Return (x, y) of the center of cell containing provided text 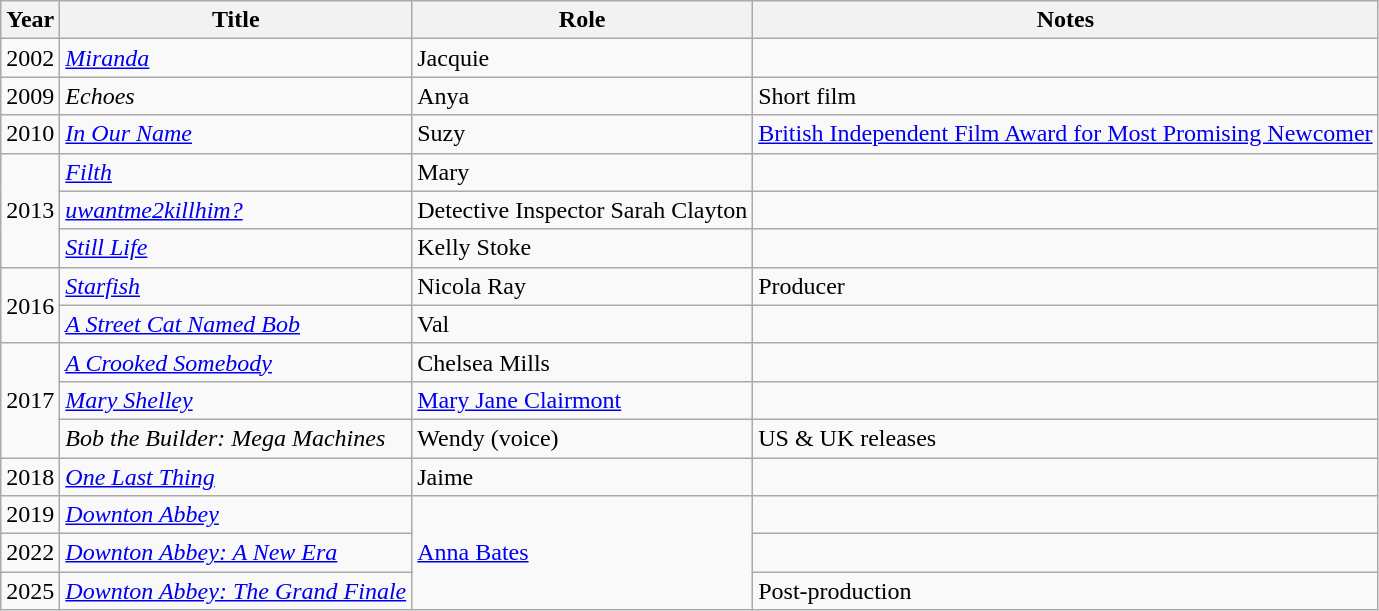
Mary (582, 172)
2010 (30, 134)
Anya (582, 96)
Still Life (236, 248)
Bob the Builder: Mega Machines (236, 438)
2018 (30, 477)
A Street Cat Named Bob (236, 324)
In Our Name (236, 134)
Kelly Stoke (582, 248)
Wendy (voice) (582, 438)
Anna Bates (582, 553)
2022 (30, 553)
Jacquie (582, 58)
Nicola Ray (582, 286)
Downton Abbey: A New Era (236, 553)
uwantme2killhim? (236, 210)
Jaime (582, 477)
2017 (30, 400)
Echoes (236, 96)
2013 (30, 210)
2019 (30, 515)
Notes (1066, 20)
Title (236, 20)
Downton Abbey: The Grand Finale (236, 591)
British Independent Film Award for Most Promising Newcomer (1066, 134)
Starfish (236, 286)
Mary Jane Clairmont (582, 400)
2002 (30, 58)
Role (582, 20)
Producer (1066, 286)
Downton Abbey (236, 515)
Chelsea Mills (582, 362)
Val (582, 324)
Short film (1066, 96)
Detective Inspector Sarah Clayton (582, 210)
Suzy (582, 134)
Filth (236, 172)
A Crooked Somebody (236, 362)
Year (30, 20)
Miranda (236, 58)
Post-production (1066, 591)
US & UK releases (1066, 438)
Mary Shelley (236, 400)
2009 (30, 96)
2016 (30, 305)
One Last Thing (236, 477)
2025 (30, 591)
